Extract the (X, Y) coordinate from the center of the cell holding the provided text.  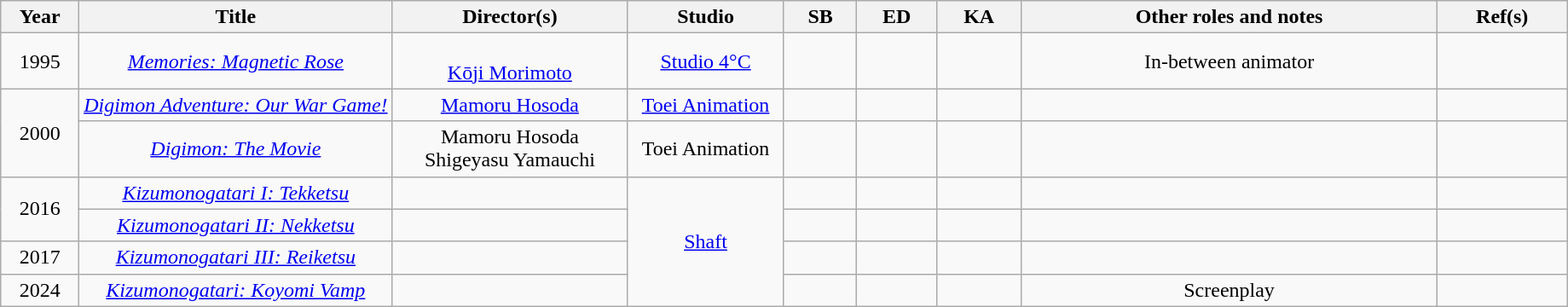
Director(s) (510, 17)
2024 (40, 290)
Digimon: The Movie (235, 148)
1995 (40, 61)
Screenplay (1230, 290)
ED (897, 17)
Studio 4°C (706, 61)
Studio (706, 17)
In-between animator (1230, 61)
Kizumonogatari I: Tekketsu (235, 193)
KA (979, 17)
Title (235, 17)
Kizumonogatari II: Nekketsu (235, 225)
Kōji Morimoto (510, 61)
2016 (40, 209)
Year (40, 17)
Mamoru HosodaShigeyasu Yamauchi (510, 148)
Other roles and notes (1230, 17)
Kizumonogatari: Koyomi Vamp (235, 290)
Ref(s) (1502, 17)
Mamoru Hosoda (510, 105)
Digimon Adventure: Our War Game! (235, 105)
SB (820, 17)
Kizumonogatari III: Reiketsu (235, 258)
Shaft (706, 241)
2017 (40, 258)
2000 (40, 133)
Memories: Magnetic Rose (235, 61)
